Return [x, y] of the center of cell containing provided text 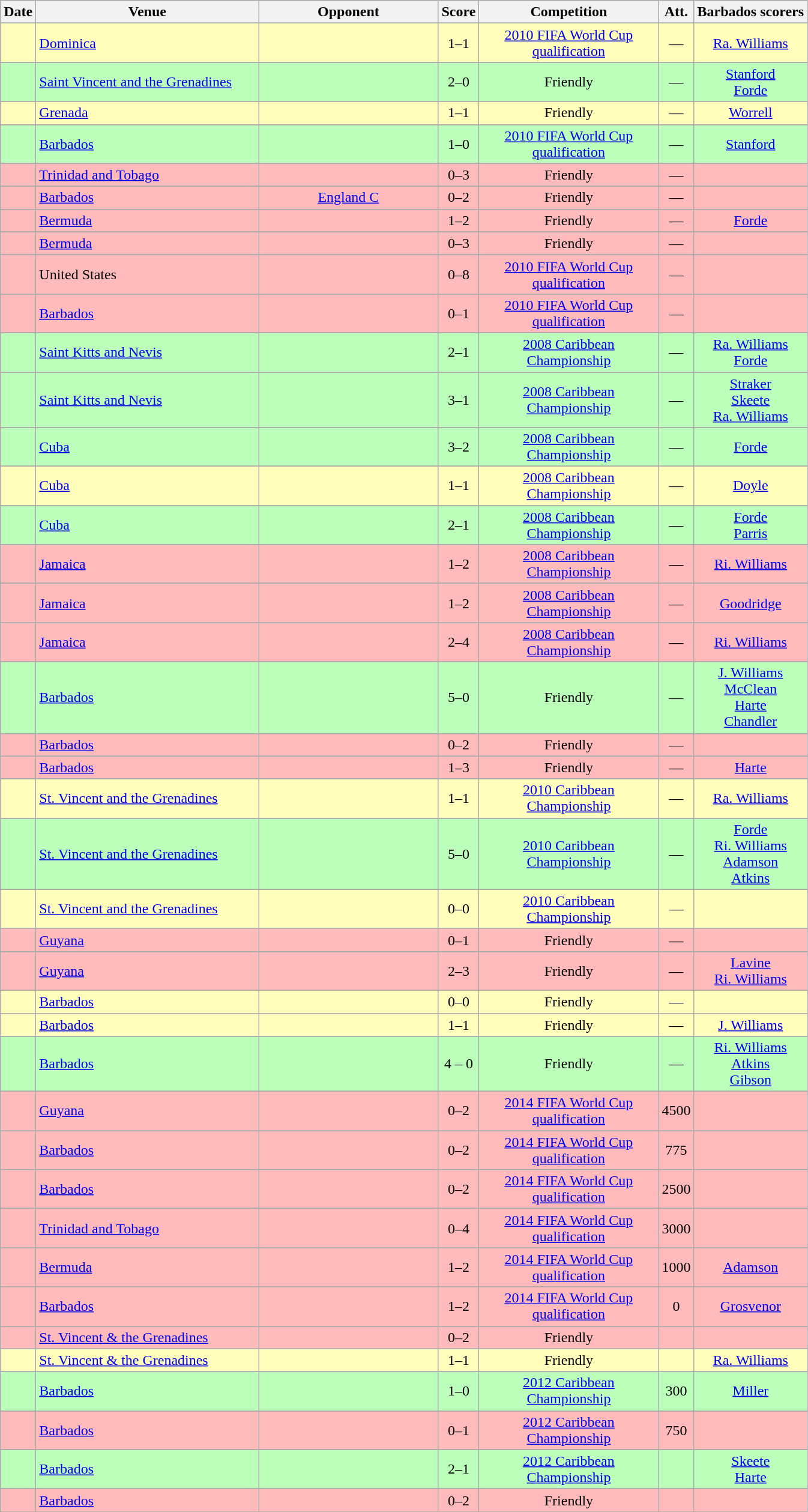
2–4 [459, 643]
0 [676, 1307]
Date [18, 12]
Forde Parris [750, 525]
0–8 [459, 274]
United States [148, 274]
3000 [676, 1229]
775 [676, 1151]
1000 [676, 1267]
J. Williams McClean Harte Chandler [750, 698]
Saint Vincent and the Grenadines [148, 82]
2–3 [459, 970]
Competition [569, 12]
J. Williams [750, 1025]
Straker Skeete Ra. Williams [750, 400]
Barbados scorers [750, 12]
Goodridge [750, 603]
1–3 [459, 767]
Adamson [750, 1267]
4500 [676, 1111]
Grenada [148, 113]
2500 [676, 1189]
Venue [148, 12]
Lavine Ri. Williams [750, 970]
Att. [676, 12]
3–2 [459, 447]
3–1 [459, 400]
Opponent [348, 12]
Ra. Williams Forde [750, 352]
Stanford Forde [750, 82]
Grosvenor [750, 1307]
Miller [750, 1391]
4 – 0 [459, 1064]
0–4 [459, 1229]
Worrell [750, 113]
750 [676, 1430]
England C [348, 198]
Score [459, 12]
300 [676, 1391]
Skeete Harte [750, 1469]
Stanford [750, 144]
Ri. Williams Atkins Gibson [750, 1064]
2–0 [459, 82]
Dominica [148, 43]
Harte [750, 767]
Doyle [750, 486]
Forde Ri. Williams Adamson Atkins [750, 854]
